From the cell containing the given text, extract its center point as (x, y) coordinate. 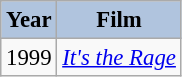
It's the Rage (119, 58)
Year (29, 20)
Film (119, 20)
1999 (29, 58)
